Scan for the cell matching the given text and deliver its [x, y] coordinate at center. 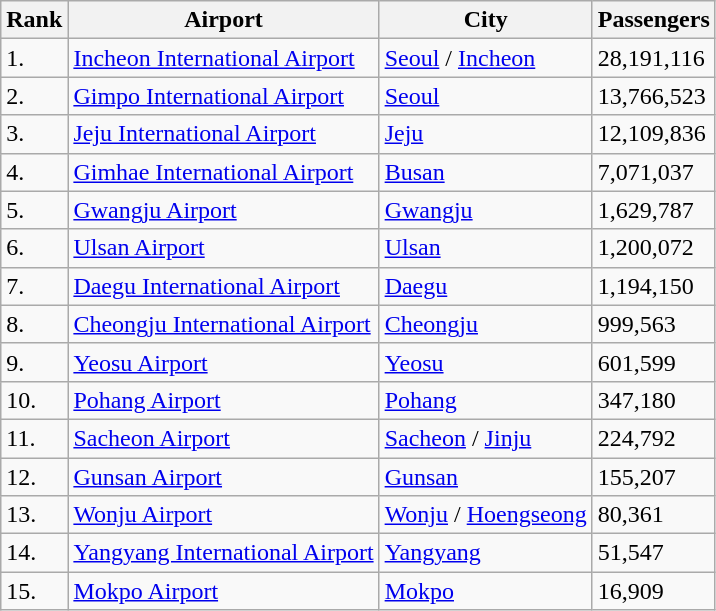
7,071,037 [654, 172]
2. [34, 96]
Yangyang International Airport [224, 553]
Daegu [486, 286]
8. [34, 324]
Sacheon Airport [224, 438]
Rank [34, 20]
7. [34, 286]
Wonju Airport [224, 515]
347,180 [654, 400]
Jeju International Airport [224, 134]
13,766,523 [654, 96]
80,361 [654, 515]
Mokpo [486, 591]
13. [34, 515]
Busan [486, 172]
10. [34, 400]
601,599 [654, 362]
Yangyang [486, 553]
12,109,836 [654, 134]
Gwangju Airport [224, 210]
Ulsan Airport [224, 248]
Mokpo Airport [224, 591]
14. [34, 553]
16,909 [654, 591]
6. [34, 248]
Jeju [486, 134]
Pohang Airport [224, 400]
Ulsan [486, 248]
Cheongju International Airport [224, 324]
Pohang [486, 400]
9. [34, 362]
Seoul / Incheon [486, 58]
Gimpo International Airport [224, 96]
51,547 [654, 553]
5. [34, 210]
Gwangju [486, 210]
1,629,787 [654, 210]
1,194,150 [654, 286]
28,191,116 [654, 58]
Sacheon / Jinju [486, 438]
Airport [224, 20]
3. [34, 134]
15. [34, 591]
1,200,072 [654, 248]
224,792 [654, 438]
Daegu International Airport [224, 286]
1. [34, 58]
Gunsan Airport [224, 477]
11. [34, 438]
155,207 [654, 477]
Yeosu [486, 362]
Incheon International Airport [224, 58]
4. [34, 172]
12. [34, 477]
Seoul [486, 96]
Wonju / Hoengseong [486, 515]
Gunsan [486, 477]
Passengers [654, 20]
City [486, 20]
Yeosu Airport [224, 362]
999,563 [654, 324]
Gimhae International Airport [224, 172]
Cheongju [486, 324]
